Find where the given text appears and provide that cell's center as [X, Y] coordinate. 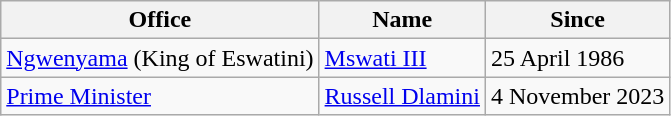
4 November 2023 [577, 96]
Office [160, 20]
Since [577, 20]
Prime Minister [160, 96]
Mswati III [402, 58]
Ngwenyama (King of Eswatini) [160, 58]
Name [402, 20]
25 April 1986 [577, 58]
Russell Dlamini [402, 96]
